Provide the [x, y] coordinate of the cell's center where the given text is located.  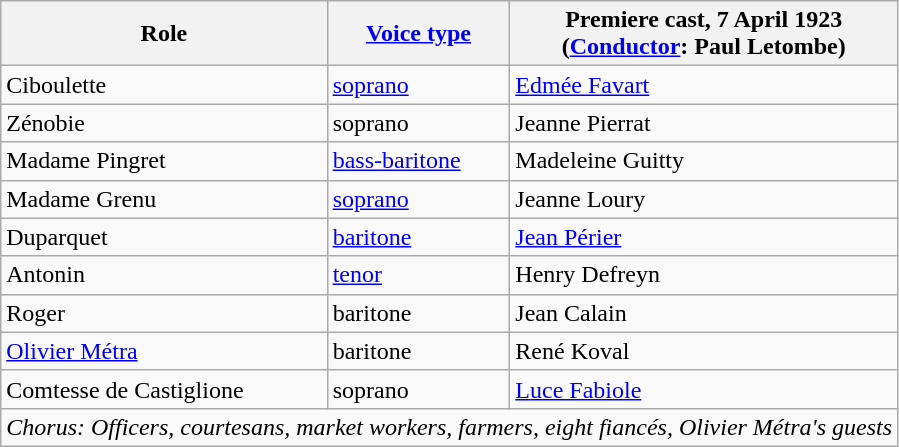
Antonin [164, 275]
Chorus: Officers, courtesans, market workers, farmers, eight fiancés, Olivier Métra's guests [450, 427]
Jeanne Loury [704, 199]
Premiere cast, 7 April 1923(Conductor: Paul Letombe) [704, 34]
Zénobie [164, 123]
Role [164, 34]
Jean Calain [704, 313]
Duparquet [164, 237]
Jeanne Pierrat [704, 123]
Edmée Favart [704, 85]
Comtesse de Castiglione [164, 389]
Madeleine Guitty [704, 161]
Jean Périer [704, 237]
Luce Fabiole [704, 389]
tenor [418, 275]
René Koval [704, 351]
Voice type [418, 34]
Madame Grenu [164, 199]
Ciboulette [164, 85]
Roger [164, 313]
bass-baritone [418, 161]
Olivier Métra [164, 351]
Madame Pingret [164, 161]
Henry Defreyn [704, 275]
